Detect which cell encompasses the target text, then output its (x, y) center coordinate. 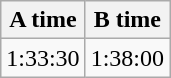
1:38:00 (127, 58)
B time (127, 20)
A time (43, 20)
1:33:30 (43, 58)
